Provide the (x, y) coordinate of the cell's center where the given text is located.  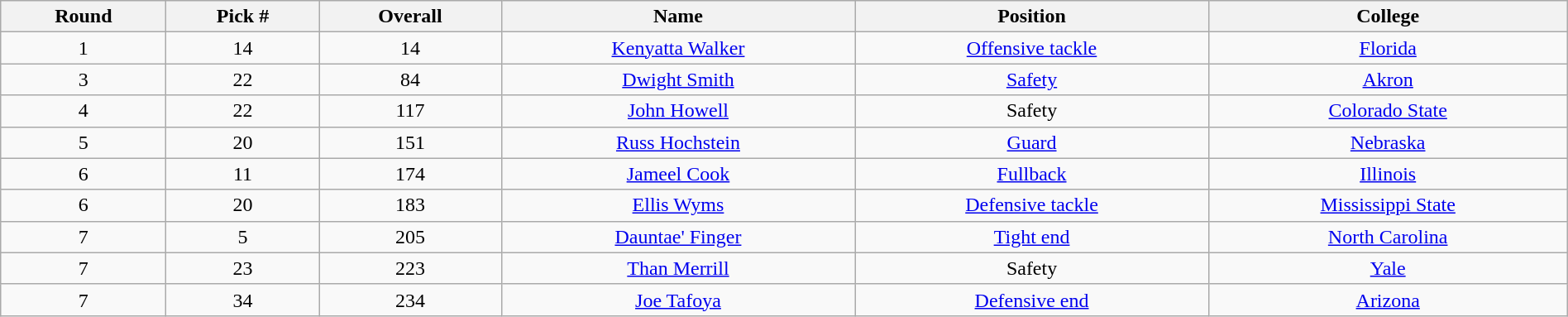
North Carolina (1388, 237)
Ellis Wyms (678, 205)
205 (410, 237)
Joe Tafoya (678, 300)
Offensive tackle (1032, 48)
Guard (1032, 142)
Round (84, 17)
Name (678, 17)
Jameel Cook (678, 174)
84 (410, 79)
Dwight Smith (678, 79)
Defensive tackle (1032, 205)
174 (410, 174)
Than Merrill (678, 268)
Kenyatta Walker (678, 48)
151 (410, 142)
Tight end (1032, 237)
234 (410, 300)
1 (84, 48)
Colorado State (1388, 111)
3 (84, 79)
223 (410, 268)
Arizona (1388, 300)
Overall (410, 17)
Position (1032, 17)
34 (243, 300)
Mississippi State (1388, 205)
117 (410, 111)
John Howell (678, 111)
183 (410, 205)
Dauntae' Finger (678, 237)
Russ Hochstein (678, 142)
Florida (1388, 48)
23 (243, 268)
College (1388, 17)
11 (243, 174)
Nebraska (1388, 142)
Fullback (1032, 174)
Akron (1388, 79)
Pick # (243, 17)
Yale (1388, 268)
Illinois (1388, 174)
Defensive end (1032, 300)
4 (84, 111)
